Search for the cell housing the specified text and yield its [x, y] center coordinate. 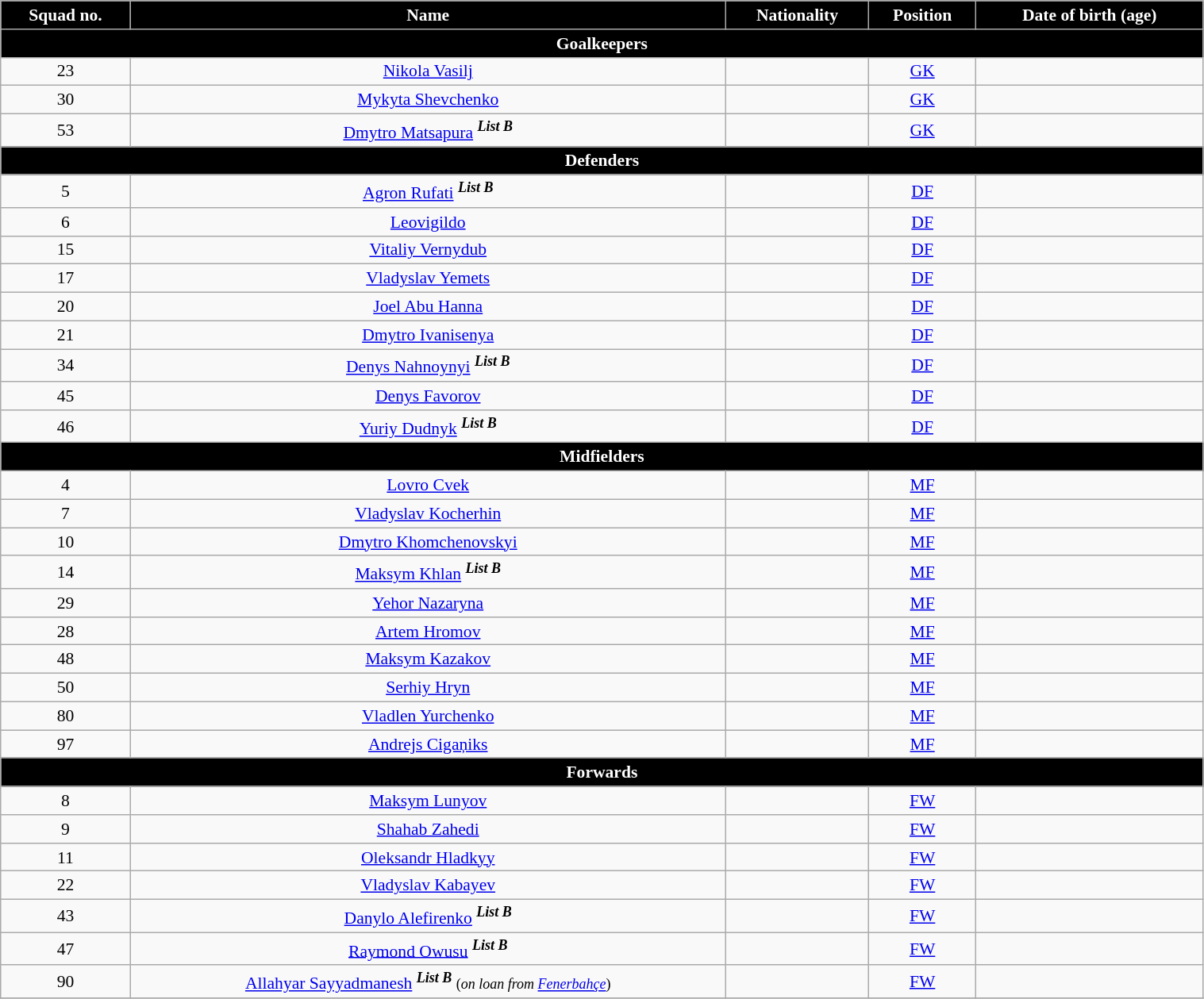
Serhiy Hryn [428, 688]
Name [428, 15]
Vladlen Yurchenko [428, 717]
Squad no. [65, 15]
48 [65, 659]
Dmytro Ivanisenya [428, 335]
15 [65, 251]
Artem Hromov [428, 632]
Mykyta Shevchenko [428, 100]
5 [65, 192]
4 [65, 486]
6 [65, 222]
Denys Favorov [428, 396]
Lovro Cvek [428, 486]
97 [65, 744]
80 [65, 717]
Date of birth (age) [1089, 15]
45 [65, 396]
7 [65, 514]
Nationality [797, 15]
Maksym Kazakov [428, 659]
34 [65, 365]
Leovigildo [428, 222]
Position [922, 15]
Vladyslav Kocherhin [428, 514]
29 [65, 603]
53 [65, 130]
Maksym Lunyov [428, 801]
43 [65, 916]
Raymond Owusu List B [428, 949]
14 [65, 573]
Shahab Zahedi [428, 829]
17 [65, 279]
10 [65, 542]
Dmytro Matsapura List B [428, 130]
Allahyar Sayyadmanesh List B (on loan from Fenerbahçe) [428, 982]
Goalkeepers [602, 44]
Vladyslav Yemets [428, 279]
Andrejs Cigaņiks [428, 744]
Maksym Khlan List B [428, 573]
50 [65, 688]
Vitaliy Vernydub [428, 251]
Yehor Nazaryna [428, 603]
Midfielders [602, 457]
90 [65, 982]
Dmytro Khomchenovskyi [428, 542]
Nikola Vasilj [428, 71]
47 [65, 949]
Danylo Alefirenko List B [428, 916]
Oleksandr Hladkyy [428, 858]
Defenders [602, 161]
30 [65, 100]
Denys Nahnoynyi List B [428, 365]
Yuriy Dudnyk List B [428, 427]
23 [65, 71]
Vladyslav Kabayev [428, 886]
20 [65, 307]
21 [65, 335]
28 [65, 632]
8 [65, 801]
Joel Abu Hanna [428, 307]
Forwards [602, 773]
Agron Rufati List B [428, 192]
22 [65, 886]
11 [65, 858]
9 [65, 829]
46 [65, 427]
